From the cell containing the given text, extract its center point as [x, y] coordinate. 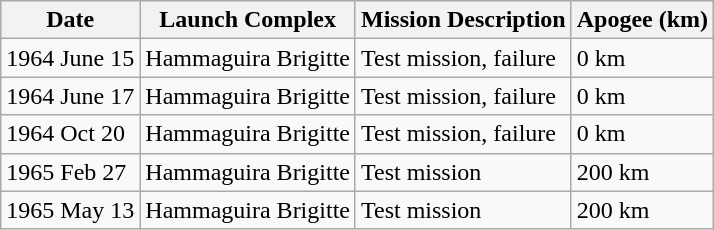
1965 May 13 [70, 210]
Launch Complex [248, 20]
1964 June 17 [70, 96]
Apogee (km) [642, 20]
Mission Description [463, 20]
1964 June 15 [70, 58]
Date [70, 20]
1964 Oct 20 [70, 134]
1965 Feb 27 [70, 172]
